Return the [X, Y] coordinate for the center point of the cell that contains the specified text.  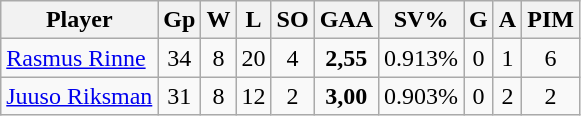
Rasmus Rinne [80, 58]
GAA [346, 20]
34 [180, 58]
L [254, 20]
20 [254, 58]
0.903% [422, 96]
Player [80, 20]
6 [551, 58]
Juuso Riksman [80, 96]
Gp [180, 20]
0.913% [422, 58]
SV% [422, 20]
12 [254, 96]
31 [180, 96]
1 [507, 58]
3,00 [346, 96]
A [507, 20]
PIM [551, 20]
G [479, 20]
W [218, 20]
2,55 [346, 58]
4 [292, 58]
SO [292, 20]
